Return the [X, Y] coordinate for the center point of the cell that contains the specified text.  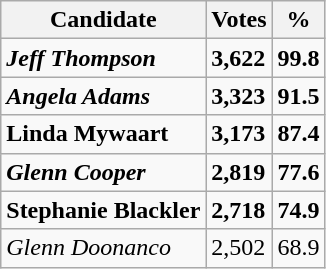
77.6 [298, 172]
2,819 [239, 172]
87.4 [298, 134]
2,502 [239, 248]
3,622 [239, 58]
3,323 [239, 96]
91.5 [298, 96]
% [298, 20]
3,173 [239, 134]
68.9 [298, 248]
Angela Adams [104, 96]
74.9 [298, 210]
Linda Mywaart [104, 134]
Jeff Thompson [104, 58]
Glenn Cooper [104, 172]
Glenn Doonanco [104, 248]
99.8 [298, 58]
Candidate [104, 20]
2,718 [239, 210]
Stephanie Blackler [104, 210]
Votes [239, 20]
